Capture the cell that displays the provided text and extract its [X, Y] central coordinate. 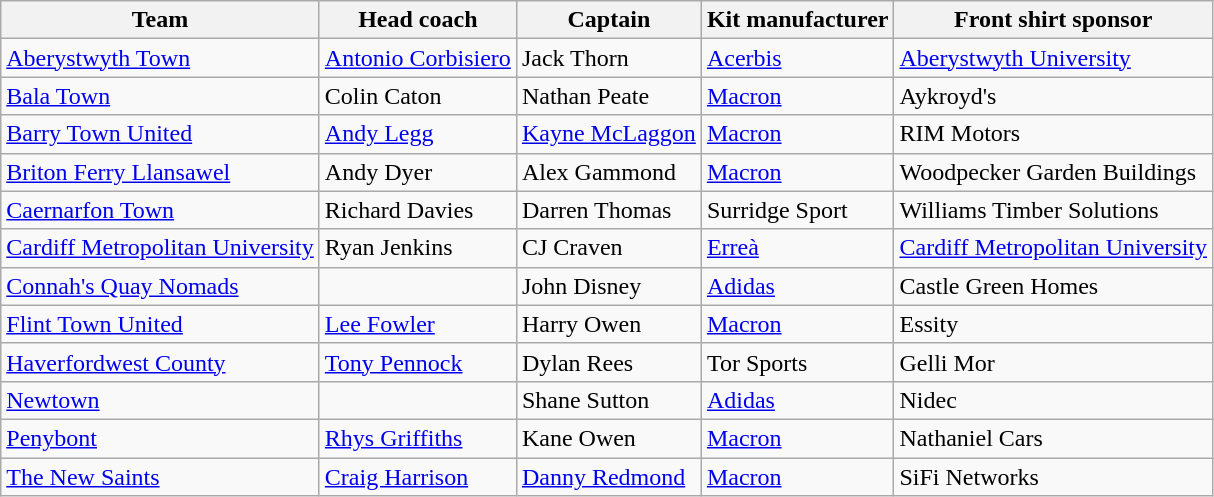
Nathaniel Cars [1054, 438]
Captain [608, 20]
Alex Gammond [608, 172]
Team [160, 20]
Penybont [160, 438]
Connah's Quay Nomads [160, 286]
Darren Thomas [608, 210]
Kit manufacturer [798, 20]
Front shirt sponsor [1054, 20]
Dylan Rees [608, 362]
Essity [1054, 324]
Williams Timber Solutions [1054, 210]
Richard Davies [418, 210]
Rhys Griffiths [418, 438]
Kane Owen [608, 438]
Andy Dyer [418, 172]
CJ Craven [608, 248]
Newtown [160, 400]
Andy Legg [418, 134]
Gelli Mor [1054, 362]
Nidec [1054, 400]
Kayne McLaggon [608, 134]
Craig Harrison [418, 477]
The New Saints [160, 477]
Danny Redmond [608, 477]
Barry Town United [160, 134]
Caernarfon Town [160, 210]
Aberystwyth Town [160, 58]
SiFi Networks [1054, 477]
Nathan Peate [608, 96]
Tor Sports [798, 362]
RIM Motors [1054, 134]
Shane Sutton [608, 400]
Acerbis [798, 58]
Harry Owen [608, 324]
John Disney [608, 286]
Bala Town [160, 96]
Surridge Sport [798, 210]
Lee Fowler [418, 324]
Woodpecker Garden Buildings [1054, 172]
Erreà [798, 248]
Antonio Corbisiero [418, 58]
Ryan Jenkins [418, 248]
Jack Thorn [608, 58]
Tony Pennock [418, 362]
Aykroyd's [1054, 96]
Aberystwyth University [1054, 58]
Head coach [418, 20]
Colin Caton [418, 96]
Haverfordwest County [160, 362]
Flint Town United [160, 324]
Castle Green Homes [1054, 286]
Briton Ferry Llansawel [160, 172]
